Scan for the cell matching the given text and deliver its [X, Y] coordinate at center. 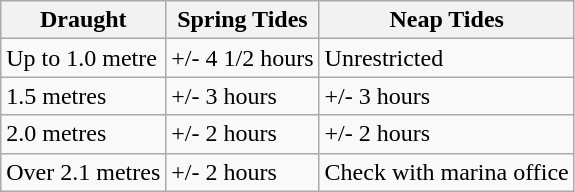
Up to 1.0 metre [84, 58]
Over 2.1 metres [84, 172]
Check with marina office [446, 172]
Draught [84, 20]
+/- 4 1/2 hours [242, 58]
2.0 metres [84, 134]
Spring Tides [242, 20]
Neap Tides [446, 20]
1.5 metres [84, 96]
Unrestricted [446, 58]
